Return [x, y] of the center of cell containing provided text 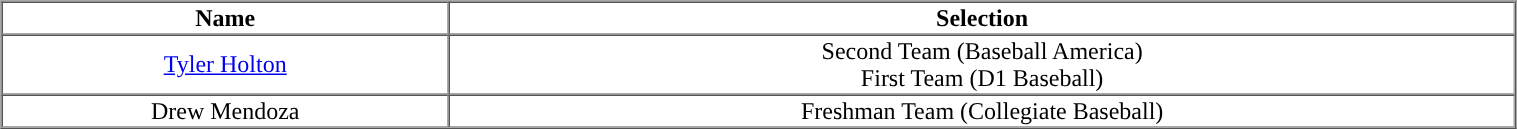
Selection [982, 18]
Second Team (Baseball America)First Team (D1 Baseball) [982, 64]
Tyler Holton [226, 64]
Freshman Team (Collegiate Baseball) [982, 110]
Name [226, 18]
Drew Mendoza [226, 110]
